Find where the given text appears and provide that cell's center as (x, y) coordinate. 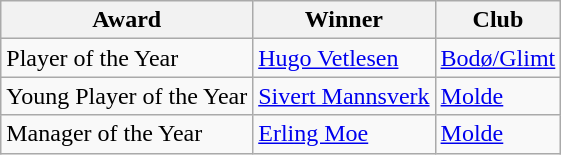
Hugo Vetlesen (344, 58)
Award (127, 20)
Manager of the Year (127, 134)
Sivert Mannsverk (344, 96)
Young Player of the Year (127, 96)
Club (498, 20)
Winner (344, 20)
Bodø/Glimt (498, 58)
Erling Moe (344, 134)
Player of the Year (127, 58)
